Pinpoint the cell where the given text exists, returning its [x, y] midpoint coordinate. 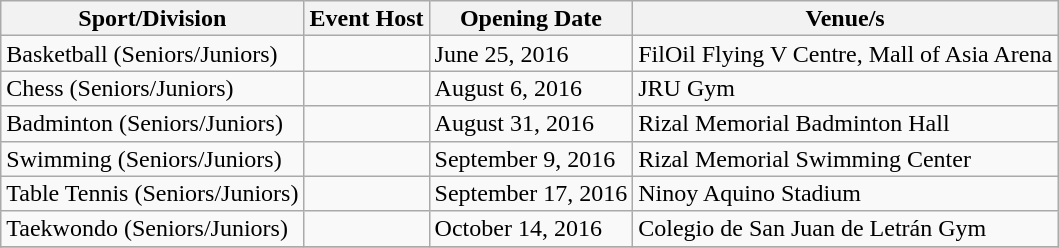
Rizal Memorial Swimming Center [846, 158]
October 14, 2016 [531, 228]
Colegio de San Juan de Letrán Gym [846, 228]
JRU Gym [846, 88]
Event Host [366, 18]
Table Tennis (Seniors/Juniors) [152, 194]
Rizal Memorial Badminton Hall [846, 124]
September 9, 2016 [531, 158]
Basketball (Seniors/Juniors) [152, 54]
September 17, 2016 [531, 194]
Ninoy Aquino Stadium [846, 194]
August 31, 2016 [531, 124]
Opening Date [531, 18]
Sport/Division [152, 18]
Venue/s [846, 18]
August 6, 2016 [531, 88]
Chess (Seniors/Juniors) [152, 88]
Swimming (Seniors/Juniors) [152, 158]
June 25, 2016 [531, 54]
FilOil Flying V Centre, Mall of Asia Arena [846, 54]
Taekwondo (Seniors/Juniors) [152, 228]
Badminton (Seniors/Juniors) [152, 124]
